Provide the (x, y) coordinate of the cell's center where the given text is located.  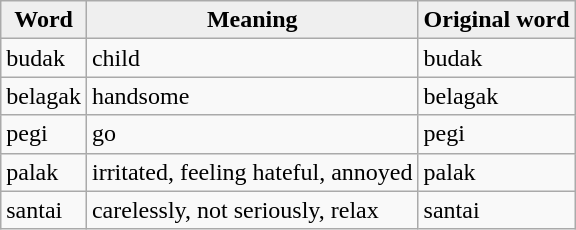
Word (44, 20)
handsome (252, 96)
carelessly, not seriously, relax (252, 210)
child (252, 58)
irritated, feeling hateful, annoyed (252, 172)
Original word (496, 20)
go (252, 134)
Meaning (252, 20)
